Return the (x, y) coordinate for the center point of the cell that contains the specified text.  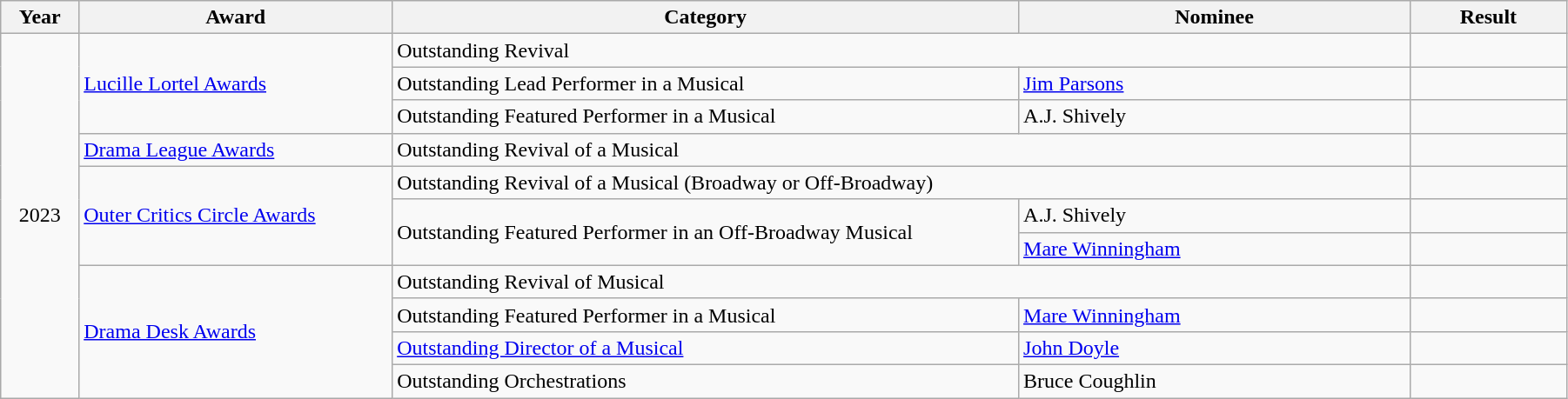
Award (236, 17)
Lucille Lortel Awards (236, 83)
Outstanding Director of a Musical (706, 348)
Outstanding Orchestrations (706, 381)
Drama League Awards (236, 150)
Outstanding Revival of a Musical (901, 150)
Year (40, 17)
Outstanding Lead Performer in a Musical (706, 83)
Outstanding Featured Performer in an Off-Broadway Musical (706, 232)
Nominee (1215, 17)
Jim Parsons (1215, 83)
Outstanding Revival (901, 50)
Outstanding Revival of a Musical (Broadway or Off-Broadway) (901, 183)
Drama Desk Awards (236, 331)
Result (1488, 17)
Outstanding Revival of Musical (901, 282)
Bruce Coughlin (1215, 381)
Category (706, 17)
John Doyle (1215, 348)
Outer Critics Circle Awards (236, 216)
2023 (40, 216)
